Capture the cell that displays the provided text and extract its (x, y) central coordinate. 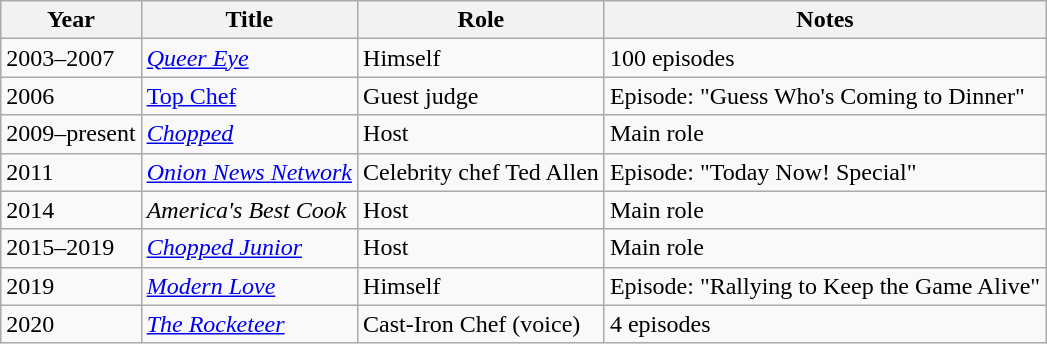
Episode: "Guess Who's Coming to Dinner" (824, 96)
2020 (71, 324)
2019 (71, 286)
America's Best Cook (249, 210)
2015–2019 (71, 248)
2009–present (71, 134)
2006 (71, 96)
Chopped (249, 134)
Onion News Network (249, 172)
Title (249, 20)
Notes (824, 20)
100 episodes (824, 58)
Chopped Junior (249, 248)
2003–2007 (71, 58)
Cast-Iron Chef (voice) (482, 324)
Top Chef (249, 96)
4 episodes (824, 324)
Episode: "Rallying to Keep the Game Alive" (824, 286)
The Rocketeer (249, 324)
2011 (71, 172)
Role (482, 20)
Modern Love (249, 286)
2014 (71, 210)
Episode: "Today Now! Special" (824, 172)
Queer Eye (249, 58)
Celebrity chef Ted Allen (482, 172)
Year (71, 20)
Guest judge (482, 96)
